Find where the given text appears and provide that cell's center as [X, Y] coordinate. 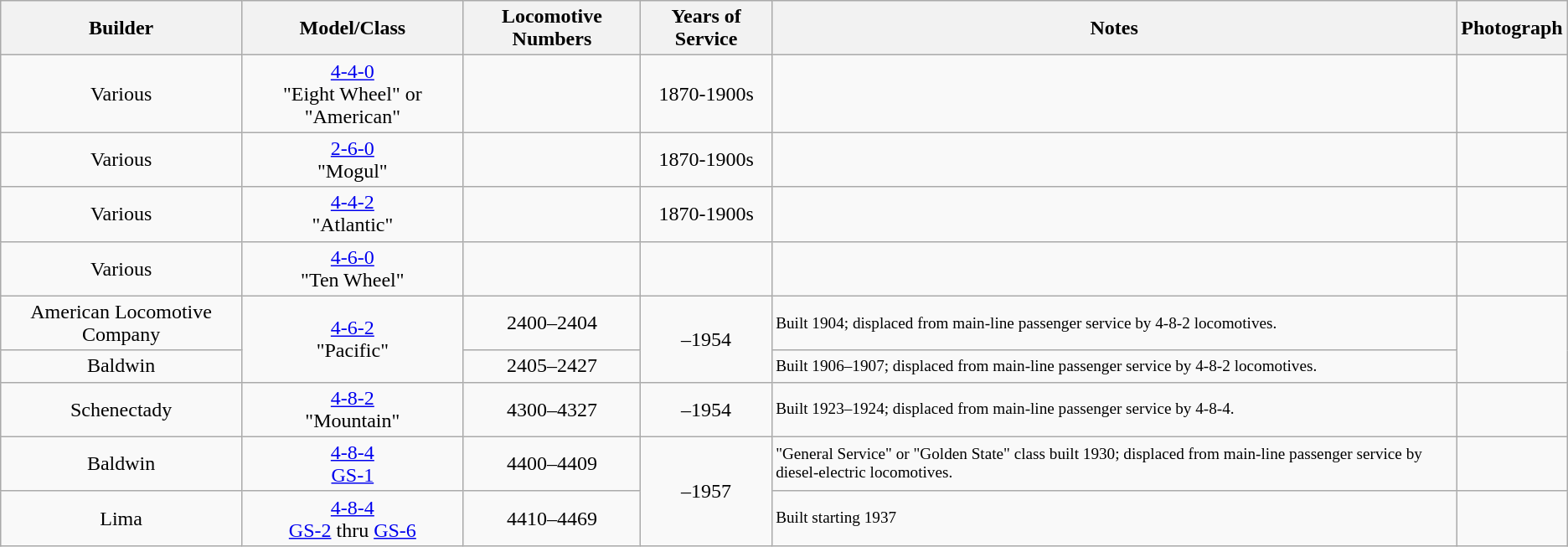
–1957 [707, 491]
American Locomotive Company [121, 323]
2405–2427 [551, 366]
Notes [1114, 28]
4400–4409 [551, 464]
Model/Class [352, 28]
Schenectady [121, 409]
4-8-4GS-2 thru GS-6 [352, 518]
2-6-0"Mogul" [352, 159]
Built 1904; displaced from main-line passenger service by 4-8-2 locomotives. [1114, 323]
Built starting 1937 [1114, 518]
Locomotive Numbers [551, 28]
Years of Service [707, 28]
Builder [121, 28]
Photograph [1512, 28]
4-6-0"Ten Wheel" [352, 268]
4-6-2"Pacific" [352, 338]
Built 1923–1924; displaced from main-line passenger service by 4-8-4. [1114, 409]
4300–4327 [551, 409]
4-4-2"Atlantic" [352, 214]
4-8-2"Mountain" [352, 409]
2400–2404 [551, 323]
4-8-4GS-1 [352, 464]
4-4-0"Eight Wheel" or "American" [352, 94]
"General Service" or "Golden State" class built 1930; displaced from main-line passenger service by diesel-electric locomotives. [1114, 464]
Built 1906–1907; displaced from main-line passenger service by 4-8-2 locomotives. [1114, 366]
4410–4469 [551, 518]
Lima [121, 518]
